From the cell containing the given text, extract its center point as (X, Y) coordinate. 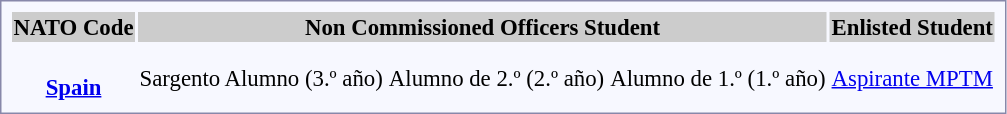
Aspirante MPTM (912, 78)
Spain (74, 74)
Alumno de 1.º (1.º año) (718, 78)
Sargento Alumno (3.º año) (261, 78)
Enlisted Student (912, 27)
Alumno de 2.º (2.º año) (496, 78)
Non Commissioned Officers Student (482, 27)
NATO Code (74, 27)
